For the text-containing cell, return its midpoint in [x, y] coordinate format. 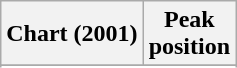
Chart (2001) [72, 34]
Peakposition [189, 34]
